Determine the [x, y] coordinate at the center of the cell enclosing the given text.  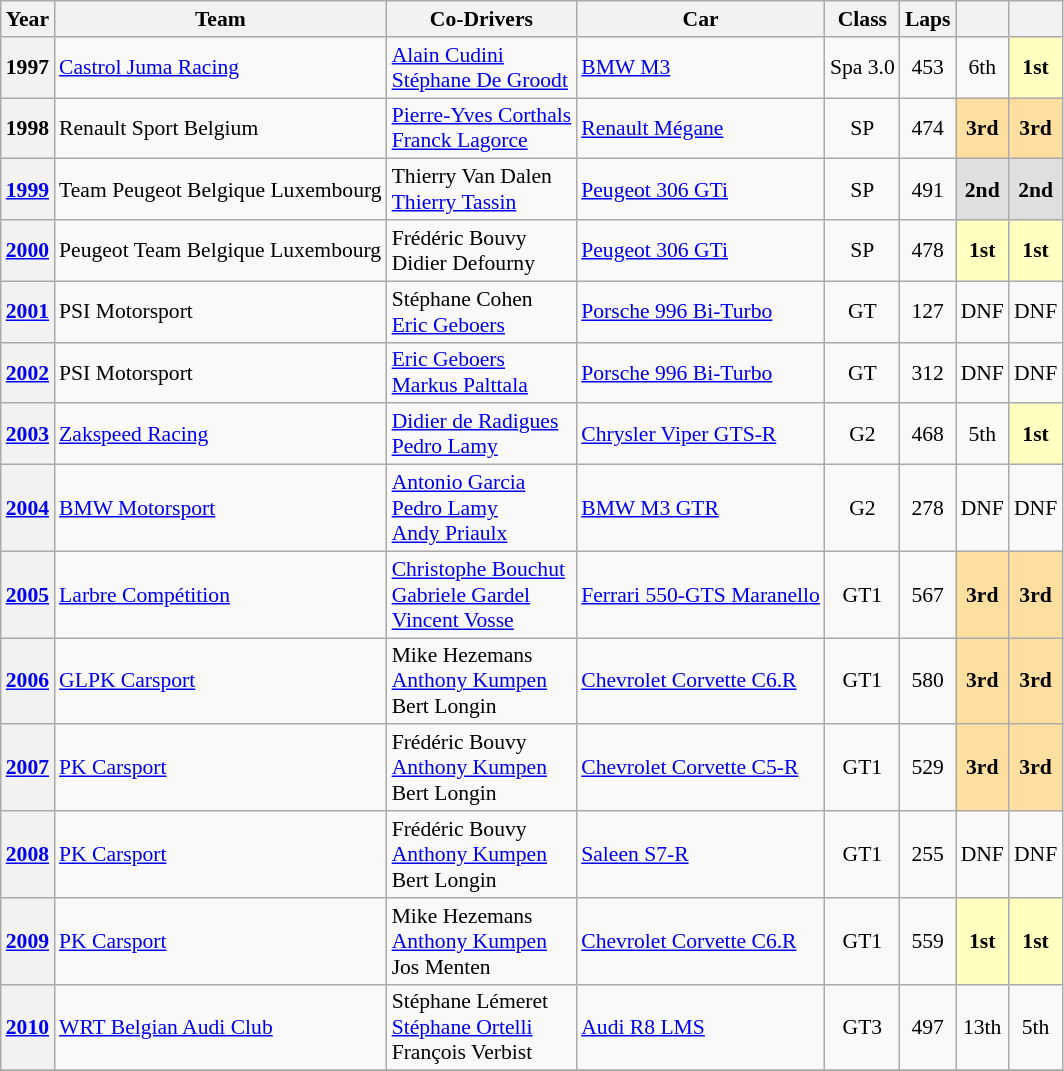
312 [928, 372]
2001 [28, 312]
2002 [28, 372]
Christophe Bouchut Gabriele Gardel Vincent Vosse [482, 594]
2005 [28, 594]
Team [220, 19]
278 [928, 508]
474 [928, 128]
Mike Hezemans Anthony Kumpen Bert Longin [482, 682]
BMW M3 [700, 68]
Ferrari 550-GTS Maranello [700, 594]
468 [928, 434]
Alain Cudini Stéphane De Groodt [482, 68]
Class [862, 19]
1999 [28, 190]
Audi R8 LMS [700, 1028]
Renault Mégane [700, 128]
Stéphane Lémeret Stéphane Ortelli François Verbist [482, 1028]
Co-Drivers [482, 19]
Frédéric Bouvy Didier Defourny [482, 250]
Pierre-Yves Corthals Franck Lagorce [482, 128]
Larbre Compétition [220, 594]
13th [982, 1028]
Eric Geboers Markus Palttala [482, 372]
Team Peugeot Belgique Luxembourg [220, 190]
478 [928, 250]
2009 [28, 942]
GLPK Carsport [220, 682]
1998 [28, 128]
559 [928, 942]
Peugeot Team Belgique Luxembourg [220, 250]
Chrysler Viper GTS-R [700, 434]
Castrol Juma Racing [220, 68]
127 [928, 312]
Didier de Radigues Pedro Lamy [482, 434]
2000 [28, 250]
6th [982, 68]
Stéphane Cohen Eric Geboers [482, 312]
Year [28, 19]
Saleen S7-R [700, 854]
BMW Motorsport [220, 508]
Zakspeed Racing [220, 434]
2008 [28, 854]
255 [928, 854]
491 [928, 190]
Mike Hezemans Anthony Kumpen Jos Menten [482, 942]
Laps [928, 19]
2006 [28, 682]
580 [928, 682]
WRT Belgian Audi Club [220, 1028]
2004 [28, 508]
2010 [28, 1028]
2007 [28, 768]
GT3 [862, 1028]
BMW M3 GTR [700, 508]
567 [928, 594]
453 [928, 68]
497 [928, 1028]
2003 [28, 434]
Thierry Van Dalen Thierry Tassin [482, 190]
Renault Sport Belgium [220, 128]
1997 [28, 68]
529 [928, 768]
Chevrolet Corvette C5-R [700, 768]
Antonio Garcia Pedro Lamy Andy Priaulx [482, 508]
Spa 3.0 [862, 68]
Car [700, 19]
